Find where the given text appears and provide that cell's center as (X, Y) coordinate. 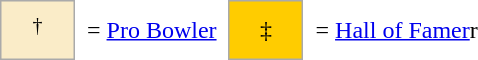
† (38, 30)
= Pro Bowler (152, 30)
‡ (266, 30)
